Locate the cell with the specified text and output its (x, y) center coordinate. 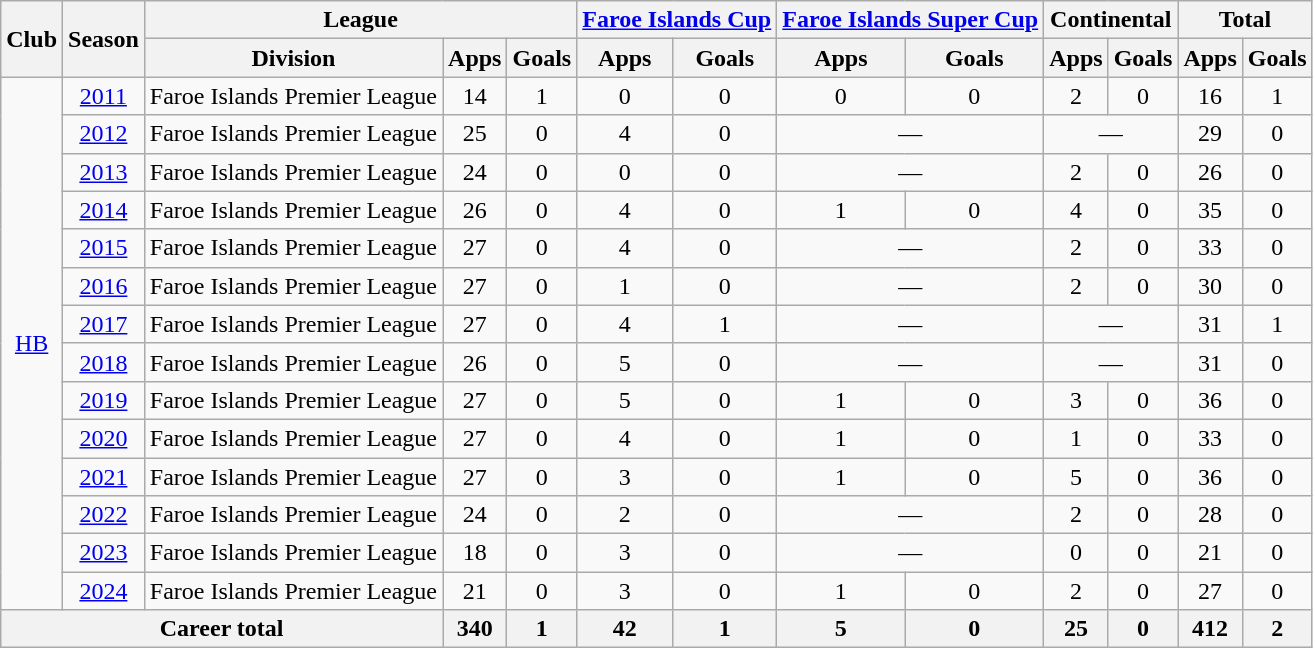
2011 (104, 96)
2017 (104, 324)
16 (1210, 96)
2019 (104, 400)
Faroe Islands Super Cup (910, 20)
Division (293, 58)
2023 (104, 553)
18 (475, 553)
35 (1210, 210)
42 (625, 629)
Total (1245, 20)
Career total (222, 629)
29 (1210, 134)
Continental (1111, 20)
2013 (104, 172)
2016 (104, 286)
Faroe Islands Cup (677, 20)
2024 (104, 591)
2014 (104, 210)
30 (1210, 286)
2015 (104, 248)
HB (32, 344)
Club (32, 39)
2018 (104, 362)
2020 (104, 438)
14 (475, 96)
412 (1210, 629)
28 (1210, 515)
340 (475, 629)
League (360, 20)
2022 (104, 515)
2012 (104, 134)
Season (104, 39)
2021 (104, 477)
